From the cell containing the given text, extract its center point as [X, Y] coordinate. 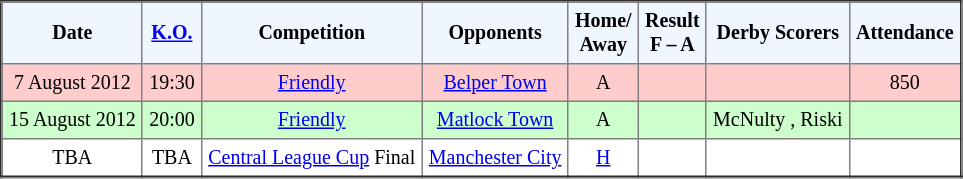
15 August 2012 [72, 120]
Date [72, 33]
Matlock Town [495, 120]
K.O. [172, 33]
20:00 [172, 120]
Competition [312, 33]
7 August 2012 [72, 83]
850 [905, 83]
Derby Scorers [778, 33]
McNulty , Riski [778, 120]
Belper Town [495, 83]
ResultF – A [672, 33]
H [603, 158]
Home/Away [603, 33]
19:30 [172, 83]
Manchester City [495, 158]
Attendance [905, 33]
Central League Cup Final [312, 158]
Opponents [495, 33]
